Pinpoint the cell where the given text exists, returning its (x, y) midpoint coordinate. 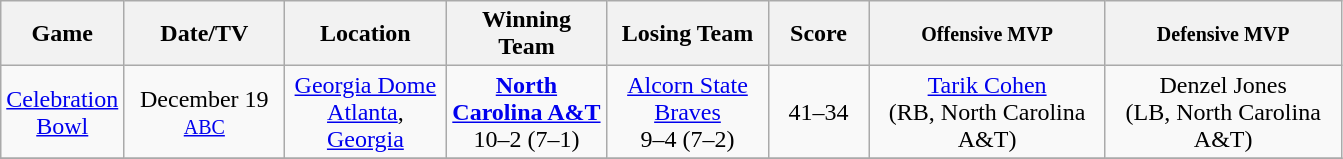
Celebration Bowl (62, 112)
Tarik Cohen(RB, North Carolina A&T) (987, 112)
Offensive MVP (987, 34)
Georgia DomeAtlanta, Georgia (366, 112)
North Carolina A&T10–2 (7–1) (526, 112)
Score (818, 34)
Location (366, 34)
Winning Team (526, 34)
December 19ABC (204, 112)
Date/TV (204, 34)
Denzel Jones(LB, North Carolina A&T) (1223, 112)
Game (62, 34)
Alcorn State Braves9–4 (7–2) (688, 112)
41–34 (818, 112)
Losing Team (688, 34)
Defensive MVP (1223, 34)
